Find where the given text appears and provide that cell's center as (X, Y) coordinate. 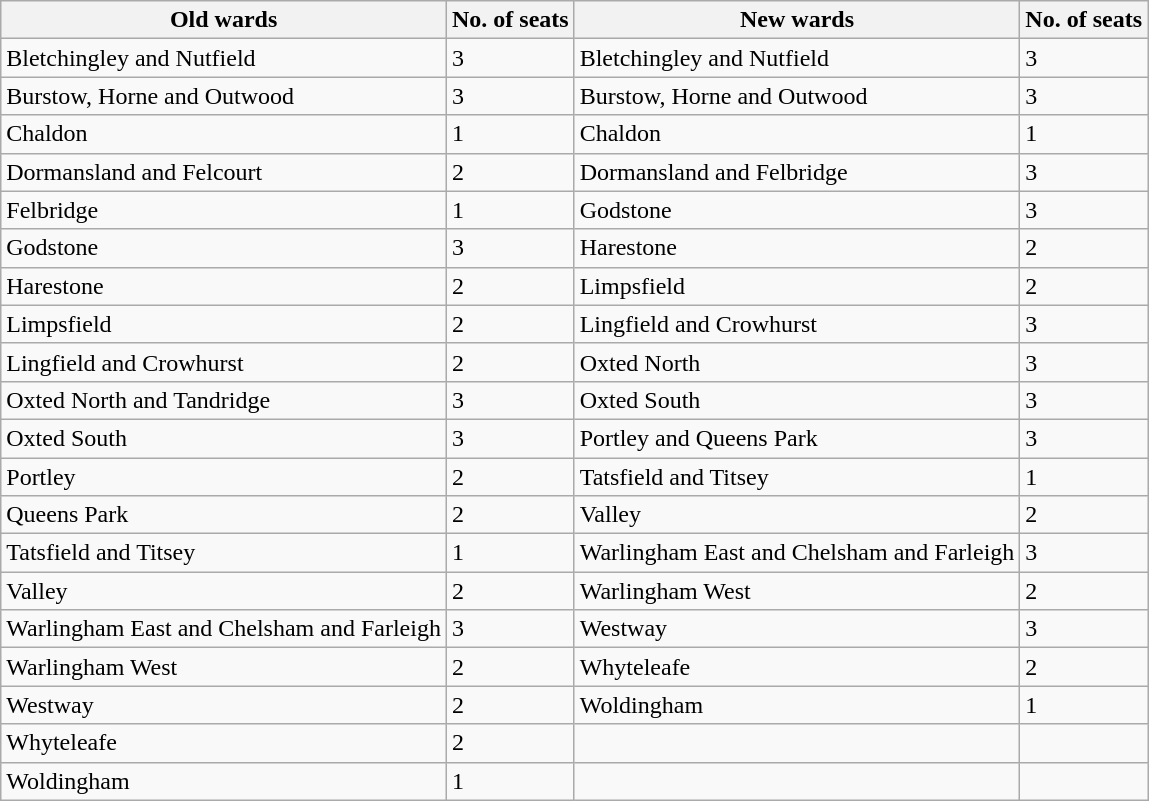
Portley and Queens Park (797, 438)
Dormansland and Felbridge (797, 172)
Queens Park (224, 515)
Dormansland and Felcourt (224, 172)
Oxted North (797, 362)
Felbridge (224, 210)
Oxted North and Tandridge (224, 400)
Old wards (224, 20)
New wards (797, 20)
Portley (224, 477)
